Pinpoint the cell where the given text exists, returning its [x, y] midpoint coordinate. 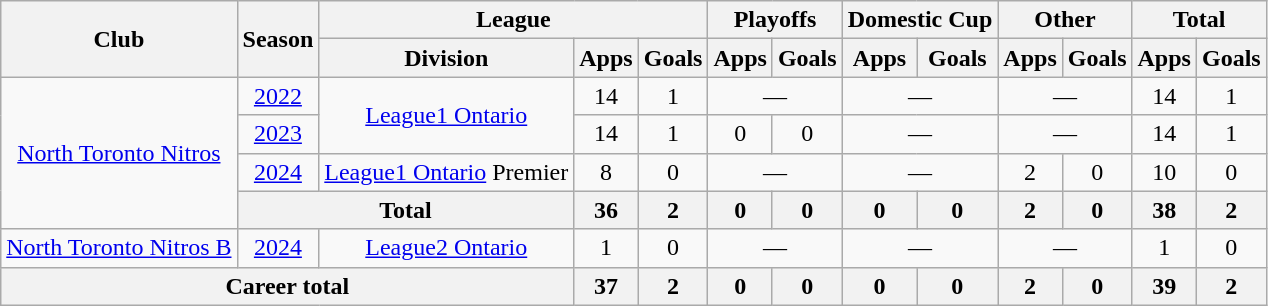
Other [1065, 20]
League2 Ontario [446, 248]
37 [606, 286]
8 [606, 172]
36 [606, 210]
North Toronto Nitros [119, 153]
Season [278, 39]
10 [1164, 172]
2023 [278, 134]
League1 Ontario Premier [446, 172]
Playoffs [775, 20]
2022 [278, 96]
Division [446, 58]
Club [119, 39]
League [514, 20]
League1 Ontario [446, 115]
Domestic Cup [920, 20]
38 [1164, 210]
39 [1164, 286]
Career total [288, 286]
North Toronto Nitros B [119, 248]
